For the text-containing cell, return its midpoint in (x, y) coordinate format. 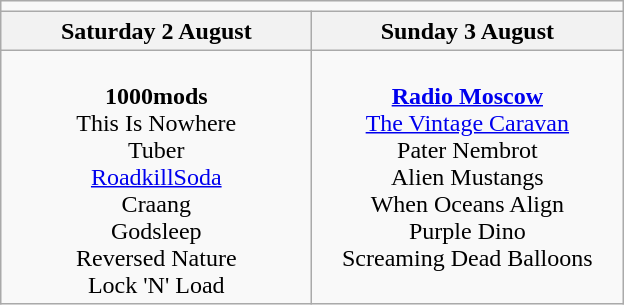
Saturday 2 August (156, 31)
Radio Moscow The Vintage Caravan Pater Nembrot Alien Mustangs When Oceans Align Purple Dino Screaming Dead Balloons (468, 177)
1000mods This Is Nowhere Tuber RoadkillSoda Craang Godsleep Reversed Nature Lock 'N' Load (156, 177)
Sunday 3 August (468, 31)
